Extract the (X, Y) coordinate from the center of the cell holding the provided text.  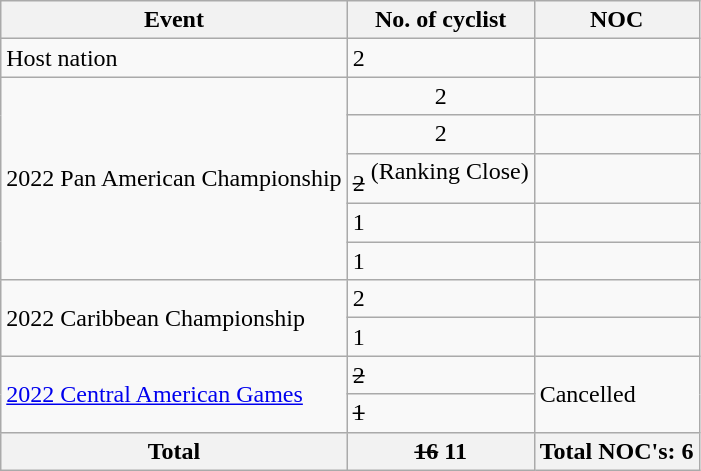
Host nation (174, 58)
Event (174, 20)
16 11 (440, 451)
2022 Pan American Championship (174, 178)
2 (Ranking Close) (440, 178)
2022 Central American Games (174, 394)
Total NOC's: 6 (616, 451)
NOC (616, 20)
2022 Caribbean Championship (174, 318)
Total (174, 451)
No. of cyclist (440, 20)
Cancelled (616, 394)
